Pinpoint the cell where the given text exists, returning its (x, y) midpoint coordinate. 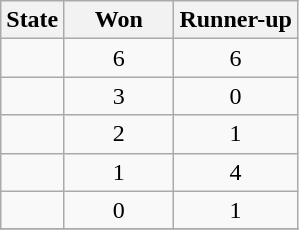
3 (119, 96)
State (32, 20)
Runner-up (236, 20)
2 (119, 134)
4 (236, 172)
Won (119, 20)
